Scan for the cell matching the given text and deliver its [x, y] coordinate at center. 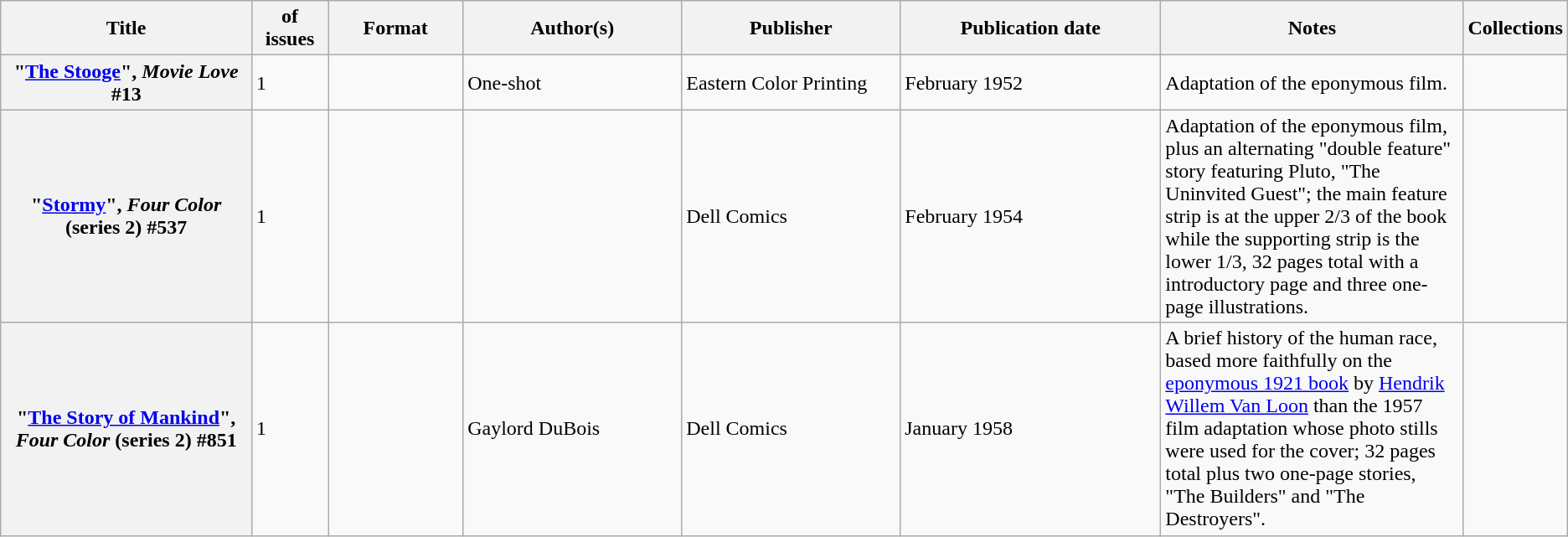
Eastern Color Printing [791, 82]
Author(s) [573, 28]
One-shot [573, 82]
"The Stooge", Movie Love #13 [126, 82]
Collections [1515, 28]
January 1958 [1030, 429]
Format [395, 28]
"The Story of Mankind", Four Color (series 2) #851 [126, 429]
Notes [1312, 28]
Adaptation of the eponymous film. [1312, 82]
Title [126, 28]
Gaylord DuBois [573, 429]
Publisher [791, 28]
February 1952 [1030, 82]
"Stormy", Four Color (series 2) #537 [126, 216]
of issues [290, 28]
Publication date [1030, 28]
February 1954 [1030, 216]
